Find where the given text appears and provide that cell's center as (x, y) coordinate. 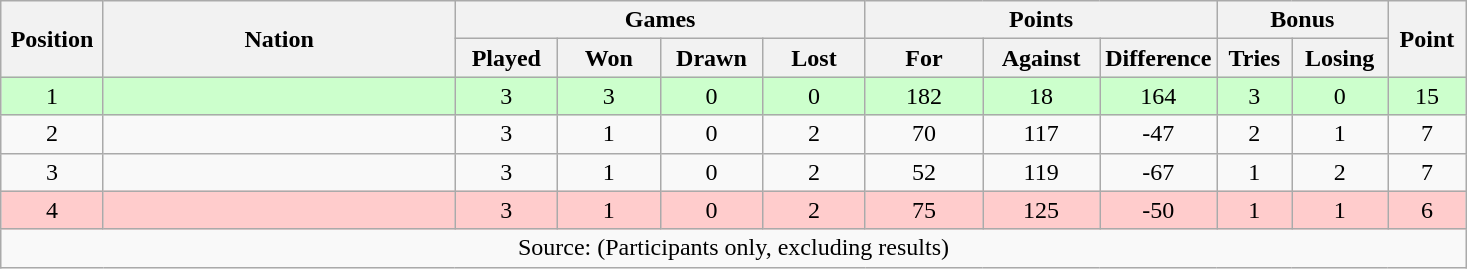
-50 (1158, 210)
Position (52, 39)
Won (610, 58)
Points (1041, 20)
For (924, 58)
119 (1040, 172)
117 (1040, 134)
Tries (1254, 58)
15 (1427, 96)
Against (1040, 58)
18 (1040, 96)
Difference (1158, 58)
Bonus (1302, 20)
4 (52, 210)
125 (1040, 210)
6 (1427, 210)
75 (924, 210)
Source: (Participants only, excluding results) (734, 248)
70 (924, 134)
-47 (1158, 134)
Played (506, 58)
182 (924, 96)
Point (1427, 39)
Drawn (712, 58)
164 (1158, 96)
Lost (814, 58)
Losing (1340, 58)
Games (660, 20)
Nation (279, 39)
-67 (1158, 172)
52 (924, 172)
